Identify which cell holds the provided text, then report its [x, y] central coordinate. 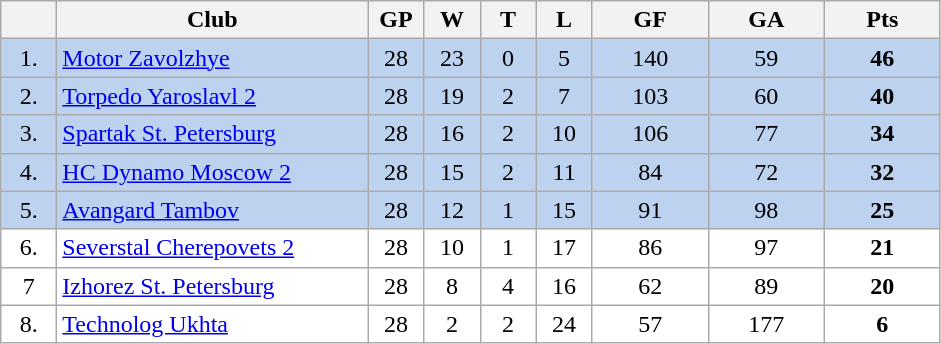
3. [29, 134]
140 [650, 58]
23 [452, 58]
40 [882, 96]
97 [766, 248]
59 [766, 58]
103 [650, 96]
24 [564, 324]
Technolog Ukhta [212, 324]
Pts [882, 20]
98 [766, 210]
72 [766, 172]
5. [29, 210]
1. [29, 58]
6. [29, 248]
21 [882, 248]
32 [882, 172]
Torpedo Yaroslavl 2 [212, 96]
2. [29, 96]
HC Dynamo Moscow 2 [212, 172]
5 [564, 58]
77 [766, 134]
20 [882, 286]
8. [29, 324]
57 [650, 324]
Spartak St. Petersburg [212, 134]
25 [882, 210]
GF [650, 20]
17 [564, 248]
8 [452, 286]
T [508, 20]
89 [766, 286]
34 [882, 134]
Izhorez St. Petersburg [212, 286]
GP [396, 20]
4 [508, 286]
Severstal Cherepovets 2 [212, 248]
0 [508, 58]
W [452, 20]
11 [564, 172]
106 [650, 134]
6 [882, 324]
19 [452, 96]
Avangard Tambov [212, 210]
12 [452, 210]
L [564, 20]
62 [650, 286]
91 [650, 210]
Club [212, 20]
Motor Zavolzhye [212, 58]
46 [882, 58]
86 [650, 248]
4. [29, 172]
177 [766, 324]
GA [766, 20]
60 [766, 96]
84 [650, 172]
